Provide the [X, Y] coordinate of the cell's center where the given text is located.  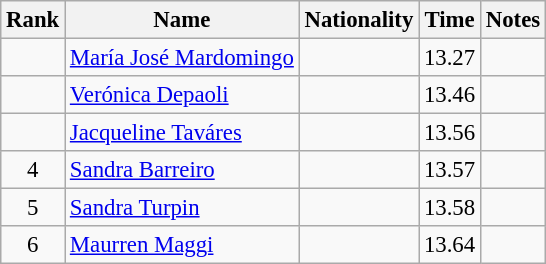
13.27 [450, 58]
13.56 [450, 133]
Rank [33, 20]
Jacqueline Taváres [182, 133]
Name [182, 20]
13.46 [450, 95]
13.57 [450, 170]
Sandra Barreiro [182, 170]
Verónica Depaoli [182, 95]
Nationality [358, 20]
Notes [512, 20]
Maurren Maggi [182, 245]
6 [33, 245]
13.64 [450, 245]
5 [33, 208]
Time [450, 20]
4 [33, 170]
María José Mardomingo [182, 58]
13.58 [450, 208]
Sandra Turpin [182, 208]
